Provide the (x, y) coordinate of the cell's center where the given text is located.  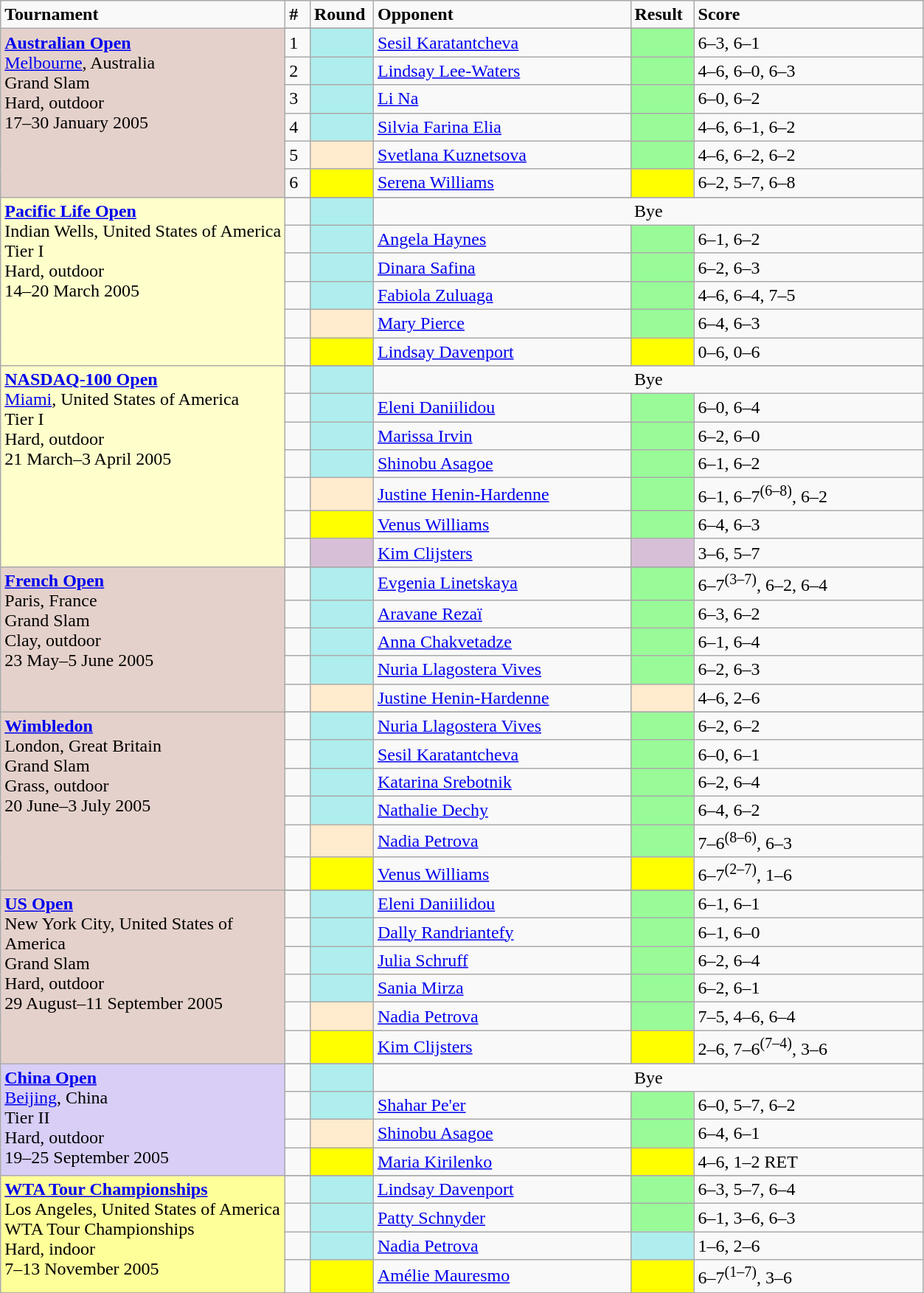
6–3, 6–1 (808, 43)
6–2, 6–1 (808, 988)
6–2, 5–7, 6–8 (808, 183)
1 (298, 43)
US OpenNew York City, United States of AmericaGrand SlamHard, outdoor29 August–11 September 2005 (143, 977)
Aravane Rezaï (501, 614)
Dally Randriantefy (501, 932)
Tournament (143, 15)
2 (298, 71)
Silvia Farina Elia (501, 127)
4–6, 2–6 (808, 698)
WimbledonLondon, Great BritainGrand SlamGrass, outdoor20 June–3 July 2005 (143, 801)
6–7(3–7), 6–2, 6–4 (808, 583)
French OpenParis, FranceGrand SlamClay, outdoor23 May–5 June 2005 (143, 639)
5 (298, 155)
6–1, 6–7(6–8), 6–2 (808, 494)
6–1, 6–4 (808, 642)
Evgenia Linetskaya (501, 583)
4 (298, 127)
6–0, 6–1 (808, 754)
3–6, 5–7 (808, 552)
Patty Schnyder (501, 1218)
China OpenBeijing, ChinaTier IIHard, outdoor19–25 September 2005 (143, 1120)
# (298, 15)
6–2, 6–0 (808, 436)
Round (341, 15)
NASDAQ-100 OpenMiami, United States of AmericaTier IHard, outdoor21 March–3 April 2005 (143, 466)
6–1, 3–6, 6–3 (808, 1218)
4–6, 1–2 RET (808, 1162)
6–2, 6–2 (808, 726)
Sania Mirza (501, 988)
1–6, 2–6 (808, 1246)
6–0, 5–7, 6–2 (808, 1106)
6–1, 6–0 (808, 932)
4–6, 6–4, 7–5 (808, 295)
Angela Haynes (501, 239)
WTA Tour ChampionshipsLos Angeles, United States of AmericaWTA Tour ChampionshipsHard, indoor7–13 November 2005 (143, 1235)
Maria Kirilenko (501, 1162)
Result (662, 15)
Katarina Srebotnik (501, 782)
Lindsay Lee-Waters (501, 71)
Score (808, 15)
6–3, 5–7, 6–4 (808, 1190)
6–1, 6–1 (808, 904)
Fabiola Zuluaga (501, 295)
4–6, 6–2, 6–2 (808, 155)
7–6(8–6), 6–3 (808, 841)
6 (298, 183)
6–7(1–7), 3–6 (808, 1276)
7–5, 4–6, 6–4 (808, 1016)
Nathalie Dechy (501, 810)
6–3, 6–2 (808, 614)
Amélie Mauresmo (501, 1276)
Mary Pierce (501, 323)
Marissa Irvin (501, 436)
Svetlana Kuznetsova (501, 155)
4–6, 6–0, 6–3 (808, 71)
2–6, 7–6(7–4), 3–6 (808, 1047)
Serena Williams (501, 183)
Anna Chakvetadze (501, 642)
6–0, 6–4 (808, 408)
Pacific Life OpenIndian Wells, United States of AmericaTier IHard, outdoor14–20 March 2005 (143, 281)
4–6, 6–1, 6–2 (808, 127)
6–7(2–7), 1–6 (808, 873)
Julia Schruff (501, 960)
6–4, 6–1 (808, 1134)
3 (298, 99)
Dinara Safina (501, 267)
6–0, 6–2 (808, 99)
Australian OpenMelbourne, AustraliaGrand SlamHard, outdoor17–30 January 2005 (143, 113)
0–6, 0–6 (808, 352)
Li Na (501, 99)
Opponent (501, 15)
Shahar Pe'er (501, 1106)
6–4, 6–2 (808, 810)
